Search for the cell housing the specified text and yield its [x, y] center coordinate. 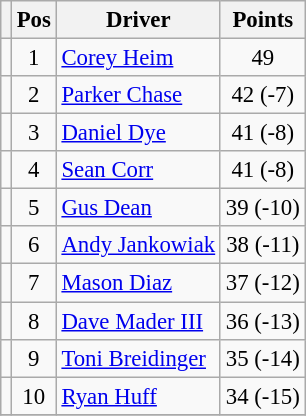
49 [262, 58]
35 (-14) [262, 358]
Points [262, 20]
Gus Dean [138, 208]
34 (-15) [262, 396]
36 (-13) [262, 321]
4 [34, 170]
Corey Heim [138, 58]
39 (-10) [262, 208]
3 [34, 133]
1 [34, 58]
Andy Jankowiak [138, 245]
Mason Diaz [138, 283]
9 [34, 358]
42 (-7) [262, 95]
Daniel Dye [138, 133]
6 [34, 245]
2 [34, 95]
Ryan Huff [138, 396]
Pos [34, 20]
7 [34, 283]
Parker Chase [138, 95]
Sean Corr [138, 170]
Toni Breidinger [138, 358]
Driver [138, 20]
Dave Mader III [138, 321]
8 [34, 321]
38 (-11) [262, 245]
37 (-12) [262, 283]
5 [34, 208]
10 [34, 396]
